Detect which cell encompasses the target text, then output its [x, y] center coordinate. 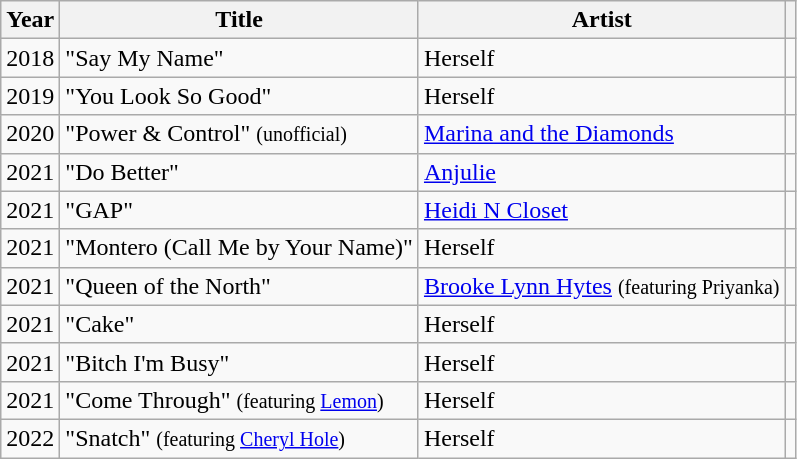
2020 [30, 134]
"Come Through" (featuring Lemon) [240, 400]
"Bitch I'm Busy" [240, 362]
Heidi N Closet [602, 210]
"Do Better" [240, 172]
"GAP" [240, 210]
Brooke Lynn Hytes (featuring Priyanka) [602, 286]
2019 [30, 96]
Artist [602, 20]
Anjulie [602, 172]
"Say My Name" [240, 58]
Title [240, 20]
"Power & Control" (unofficial) [240, 134]
"Cake" [240, 324]
"You Look So Good" [240, 96]
Marina and the Diamonds [602, 134]
Year [30, 20]
"Snatch" (featuring Cheryl Hole) [240, 438]
"Montero (Call Me by Your Name)" [240, 248]
2018 [30, 58]
2022 [30, 438]
"Queen of the North" [240, 286]
